Find where the given text appears and provide that cell's center as (X, Y) coordinate. 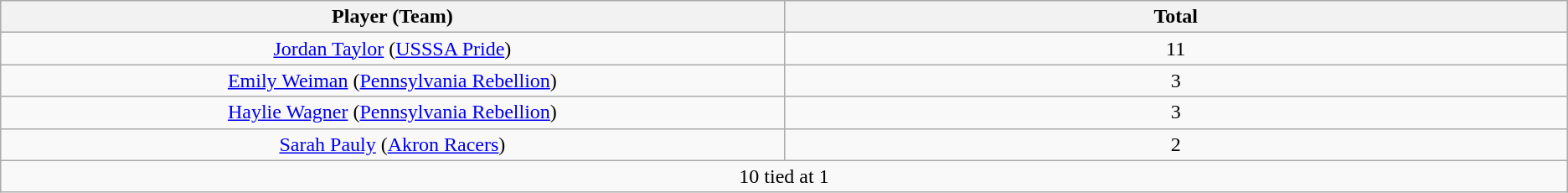
10 tied at 1 (784, 176)
Emily Weiman (Pennsylvania Rebellion) (392, 81)
Total (1176, 17)
2 (1176, 144)
Haylie Wagner (Pennsylvania Rebellion) (392, 112)
Jordan Taylor (USSSA Pride) (392, 49)
Sarah Pauly (Akron Racers) (392, 144)
11 (1176, 49)
Player (Team) (392, 17)
